Search for the cell housing the specified text and yield its [x, y] center coordinate. 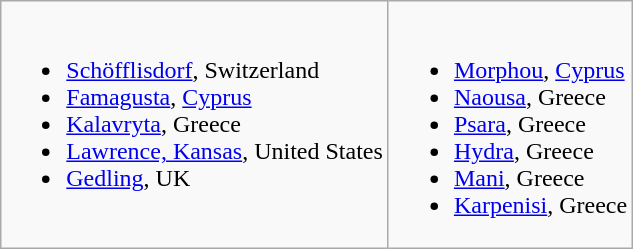
Schöfflisdorf, SwitzerlandFamagusta, CyprusKalavryta, GreeceLawrence, Kansas, United StatesGedling, UK [195, 125]
Morphou, CyprusNaousa, GreecePsara, GreeceHydra, GreeceMani, GreeceKarpenisi, Greece [510, 125]
